Determine the (X, Y) coordinate at the center of the cell enclosing the given text.  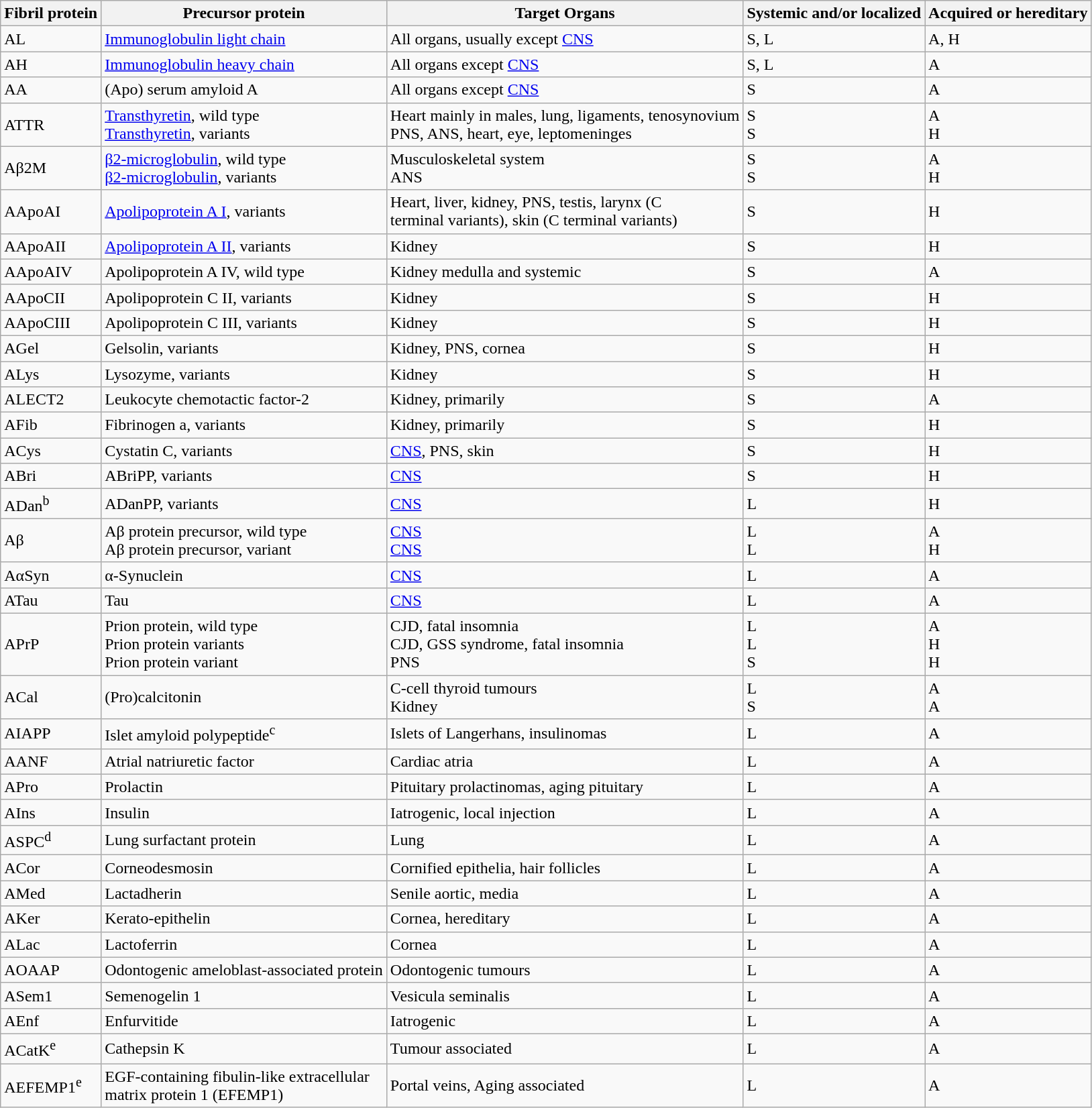
Lactadherin (244, 893)
Semenogelin 1 (244, 995)
AOAAP (51, 970)
ALys (51, 374)
AIAPP (51, 734)
Atrial natriuretic factor (244, 761)
AHH (1008, 645)
Apolipoprotein A I, variants (244, 212)
Immunoglobulin heavy chain (244, 64)
Cornea, hereditary (565, 919)
(Pro)calcitonin (244, 698)
AKer (51, 919)
Leukocyte chemotactic factor-2 (244, 400)
Iatrogenic, local injection (565, 812)
Aβ2M (51, 168)
Islet amyloid polypeptidec (244, 734)
Kidney, PNS, cornea (565, 348)
Immunoglobulin light chain (244, 39)
Cornified epithelia, hair follicles (565, 868)
Tumour associated (565, 1049)
ALac (51, 944)
Lactoferrin (244, 944)
Heart mainly in males, lung, ligaments, tenosynoviumPNS, ANS, heart, eye, leptomeninges (565, 125)
Acquired or hereditary (1008, 13)
Cardiac atria (565, 761)
Musculoskeletal systemANS (565, 168)
Corneodesmosin (244, 868)
Kidney medulla and systemic (565, 272)
A, H (1008, 39)
ALECT2 (51, 400)
ABriPP, variants (244, 476)
Iatrogenic (565, 1021)
Transthyretin, wild typeTransthyretin, variants (244, 125)
Apolipoprotein C II, variants (244, 297)
Tau (244, 600)
LL (834, 541)
CNSCNS (565, 541)
AEFEMP1e (51, 1085)
AEnf (51, 1021)
AMed (51, 893)
AANF (51, 761)
Aβ (51, 541)
AApoCIII (51, 323)
Portal veins, Aging associated (565, 1085)
LS (834, 698)
AFib (51, 425)
β2-microglobulin, wild typeβ2-microglobulin, variants (244, 168)
Odontogenic ameloblast-associated protein (244, 970)
AApoCII (51, 297)
Islets of Langerhans, insulinomas (565, 734)
ACatKe (51, 1049)
Odontogenic tumours (565, 970)
ACor (51, 868)
Heart, liver, kidney, PNS, testis, larynx (Cterminal variants), skin (C terminal variants) (565, 212)
Insulin (244, 812)
AαSyn (51, 575)
AGel (51, 348)
Gelsolin, variants (244, 348)
α-Synuclein (244, 575)
ADanPP, variants (244, 504)
Cornea (565, 944)
Lung surfactant protein (244, 840)
APro (51, 787)
Fibril protein (51, 13)
Pituitary prolactinomas, aging pituitary (565, 787)
ASPCd (51, 840)
ATau (51, 600)
Fibrinogen a, variants (244, 425)
Cystatin C, variants (244, 451)
APrP (51, 645)
ATTR (51, 125)
Enfurvitide (244, 1021)
Vesicula seminalis (565, 995)
ASem1 (51, 995)
AApoAII (51, 246)
Apolipoprotein A IV, wild type (244, 272)
AIns (51, 812)
ACal (51, 698)
ADanb (51, 504)
Precursor protein (244, 13)
C-cell thyroid tumoursKidney (565, 698)
Apolipoprotein A II, variants (244, 246)
Systemic and/or localized (834, 13)
Aβ protein precursor, wild typeAβ protein precursor, variant (244, 541)
EGF-containing fibulin-like extracellularmatrix protein 1 (EFEMP1) (244, 1085)
ACys (51, 451)
Prolactin (244, 787)
AApoAI (51, 212)
ABri (51, 476)
Kerato-epithelin (244, 919)
CJD, fatal insomniaCJD, GSS syndrome, fatal insomniaPNS (565, 645)
Apolipoprotein C III, variants (244, 323)
LLS (834, 645)
All organs, usually except CNS (565, 39)
Cathepsin K (244, 1049)
Target Organs (565, 13)
CNS, PNS, skin (565, 451)
AL (51, 39)
Prion protein, wild typePrion protein variantsPrion protein variant (244, 645)
Lysozyme, variants (244, 374)
(Apo) serum amyloid A (244, 90)
AApoAIV (51, 272)
Senile aortic, media (565, 893)
Lung (565, 840)
